Identify which cell holds the provided text, then report its (X, Y) central coordinate. 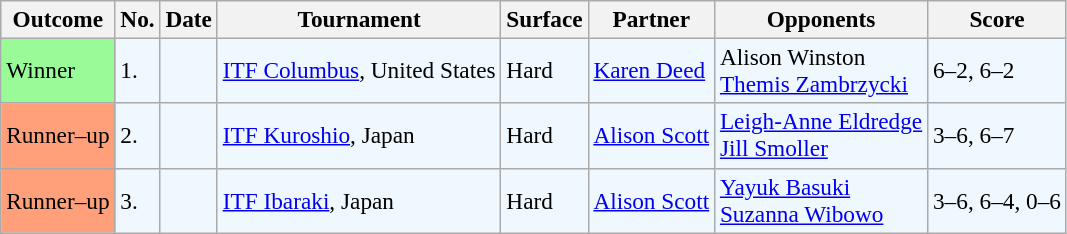
ITF Ibaraki, Japan (359, 200)
Outcome (58, 19)
6–2, 6–2 (998, 70)
1. (138, 70)
Date (188, 19)
3–6, 6–7 (998, 136)
No. (138, 19)
3–6, 6–4, 0–6 (998, 200)
Opponents (822, 19)
2. (138, 136)
Winner (58, 70)
Partner (652, 19)
ITF Columbus, United States (359, 70)
Karen Deed (652, 70)
Alison Winston Themis Zambrzycki (822, 70)
Yayuk Basuki Suzanna Wibowo (822, 200)
ITF Kuroshio, Japan (359, 136)
Surface (544, 19)
3. (138, 200)
Score (998, 19)
Leigh-Anne Eldredge Jill Smoller (822, 136)
Tournament (359, 19)
